From the cell containing the given text, extract its center point as [x, y] coordinate. 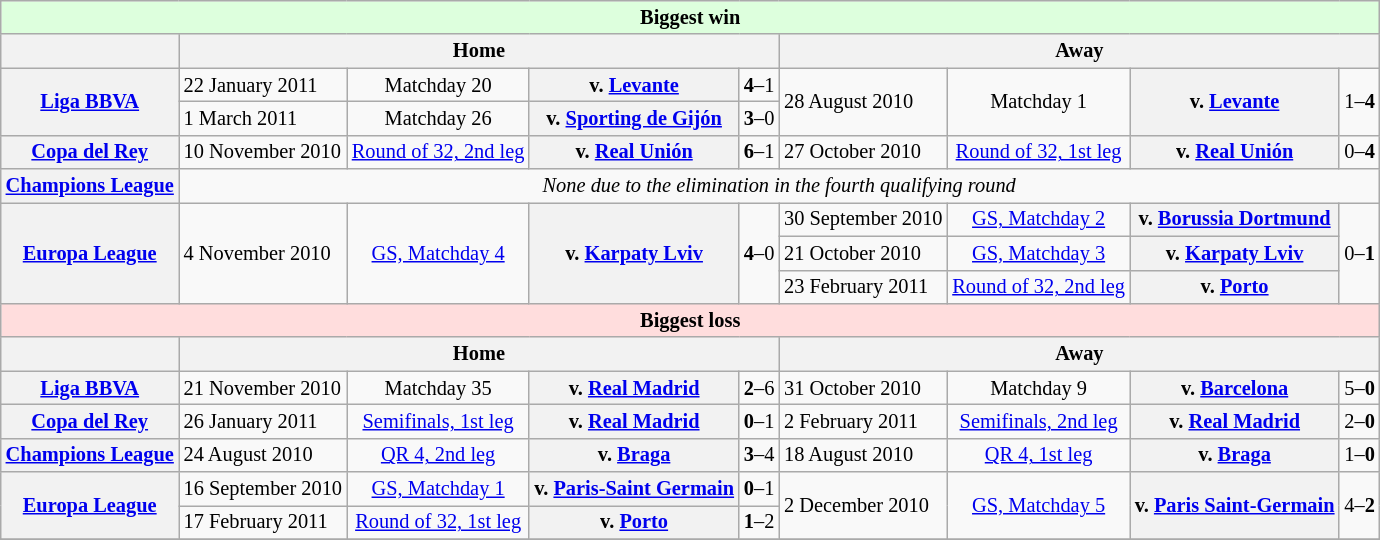
Matchday 20 [438, 85]
Matchday 1 [1038, 102]
4 November 2010 [263, 252]
GS, Matchday 5 [1038, 506]
17 February 2011 [263, 522]
26 January 2011 [263, 421]
GS, Matchday 1 [438, 489]
v. Paris Saint-Germain [1235, 506]
v. Barcelona [1235, 388]
24 August 2010 [263, 455]
22 January 2011 [263, 85]
Semifinals, 2nd leg [1038, 421]
Biggest loss [690, 320]
4–0 [759, 252]
v. Borussia Dortmund [1235, 219]
GS, Matchday 3 [1038, 253]
3–0 [759, 118]
10 November 2010 [263, 152]
0–4 [1359, 152]
2 February 2011 [863, 421]
Matchday 9 [1038, 388]
2–0 [1359, 421]
1–0 [1359, 455]
21 October 2010 [863, 253]
30 September 2010 [863, 219]
QR 4, 1st leg [1038, 455]
Semifinals, 1st leg [438, 421]
21 November 2010 [263, 388]
31 October 2010 [863, 388]
v. Sporting de Gijón [634, 118]
Matchday 26 [438, 118]
Biggest win [690, 17]
Matchday 35 [438, 388]
3–4 [759, 455]
v. Paris-Saint Germain [634, 489]
2–6 [759, 388]
4–2 [1359, 506]
28 August 2010 [863, 102]
None due to the elimination in the fourth qualifying round [780, 186]
16 September 2010 [263, 489]
1 March 2011 [263, 118]
6–1 [759, 152]
5–0 [1359, 388]
GS, Matchday 2 [1038, 219]
23 February 2011 [863, 287]
4–1 [759, 85]
1–2 [759, 522]
27 October 2010 [863, 152]
QR 4, 2nd leg [438, 455]
2 December 2010 [863, 506]
1–4 [1359, 102]
GS, Matchday 4 [438, 252]
18 August 2010 [863, 455]
